Identify which cell holds the provided text, then report its [x, y] central coordinate. 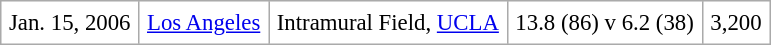
13.8 (86) v 6.2 (38) [604, 23]
Intramural Field, UCLA [388, 23]
Jan. 15, 2006 [70, 23]
Los Angeles [204, 23]
3,200 [736, 23]
